Pinpoint the cell where the given text exists, returning its [X, Y] midpoint coordinate. 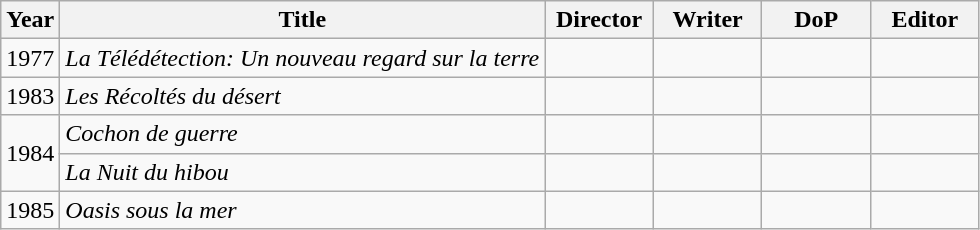
Editor [924, 20]
Les Récoltés du désert [302, 96]
1984 [30, 153]
1977 [30, 58]
Oasis sous la mer [302, 210]
1983 [30, 96]
La Télédétection: Un nouveau regard sur la terre [302, 58]
DoP [816, 20]
Title [302, 20]
Cochon de guerre [302, 134]
Writer [708, 20]
1985 [30, 210]
Director [600, 20]
Year [30, 20]
La Nuit du hibou [302, 172]
